Locate the cell with the specified text and output its (x, y) center coordinate. 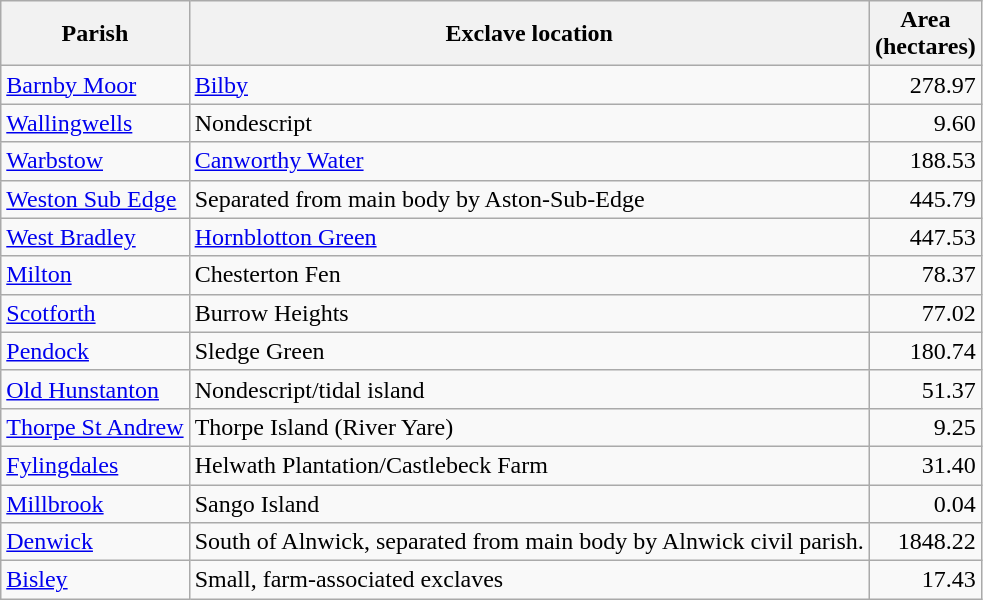
78.37 (925, 275)
Burrow Heights (529, 313)
Bilby (529, 85)
Hornblotton Green (529, 237)
Barnby Moor (95, 85)
51.37 (925, 389)
Helwath Plantation/Castlebeck Farm (529, 465)
Small, farm-associated exclaves (529, 580)
447.53 (925, 237)
180.74 (925, 351)
17.43 (925, 580)
Wallingwells (95, 123)
Separated from main body by Aston-Sub-Edge (529, 199)
Chesterton Fen (529, 275)
Millbrook (95, 503)
Canworthy Water (529, 161)
Area(hectares) (925, 34)
Nondescript/tidal island (529, 389)
Fylingdales (95, 465)
1848.22 (925, 542)
Nondescript (529, 123)
Milton (95, 275)
278.97 (925, 85)
Thorpe St Andrew (95, 427)
31.40 (925, 465)
West Bradley (95, 237)
Sledge Green (529, 351)
Warbstow (95, 161)
Denwick (95, 542)
Exclave location (529, 34)
Old Hunstanton (95, 389)
Pendock (95, 351)
South of Alnwick, separated from main body by Alnwick civil parish. (529, 542)
0.04 (925, 503)
188.53 (925, 161)
Sango Island (529, 503)
Weston Sub Edge (95, 199)
77.02 (925, 313)
445.79 (925, 199)
Parish (95, 34)
Thorpe Island (River Yare) (529, 427)
9.60 (925, 123)
9.25 (925, 427)
Scotforth (95, 313)
Bisley (95, 580)
